Find where the given text appears and provide that cell's center as (x, y) coordinate. 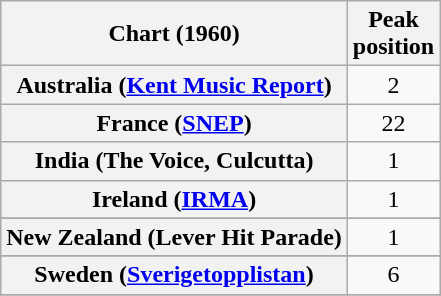
Chart (1960) (174, 34)
Peakposition (393, 34)
2 (393, 85)
6 (393, 275)
New Zealand (Lever Hit Parade) (174, 237)
India (The Voice, Culcutta) (174, 161)
France (SNEP) (174, 123)
Ireland (IRMA) (174, 199)
Australia (Kent Music Report) (174, 85)
22 (393, 123)
Sweden (Sverigetopplistan) (174, 275)
